Locate the cell with the specified text and output its [X, Y] center coordinate. 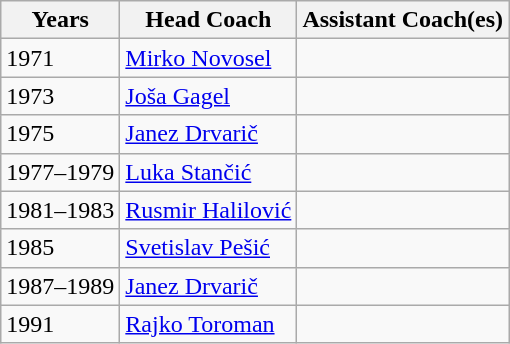
Rusmir Halilović [208, 210]
Svetislav Pešić [208, 248]
1991 [60, 324]
1971 [60, 58]
1977–1979 [60, 172]
Assistant Coach(es) [403, 20]
Head Coach [208, 20]
1973 [60, 96]
Mirko Novosel [208, 58]
Luka Stančić [208, 172]
Joša Gagel [208, 96]
Years [60, 20]
1987–1989 [60, 286]
1985 [60, 248]
Rajko Toroman [208, 324]
1975 [60, 134]
1981–1983 [60, 210]
